Pinpoint the cell where the given text exists, returning its (x, y) midpoint coordinate. 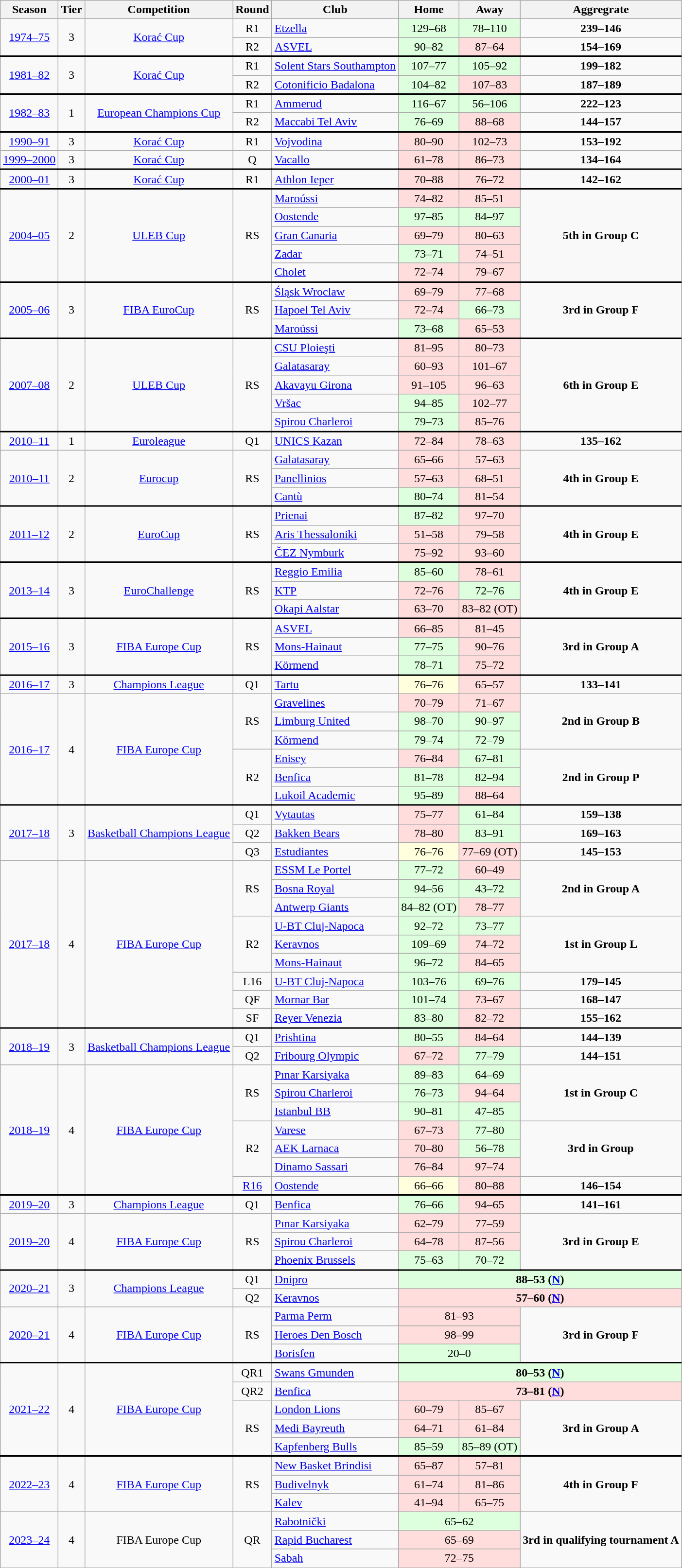
80–73 (490, 348)
67–72 (429, 1056)
78–61 (490, 572)
56–106 (490, 103)
AEK Larnaca (335, 1149)
Varese (335, 1130)
70–88 (429, 179)
R16 (252, 1186)
85–51 (490, 198)
43–72 (490, 889)
2013–14 (29, 591)
2004–05 (29, 235)
3rd in Group (601, 1149)
Hapoel Tel Aviv (335, 310)
Swans Gmunden (335, 1373)
Estudiantes (335, 852)
135–162 (601, 440)
102–77 (490, 403)
Eurocup (158, 478)
169–163 (601, 833)
77–72 (429, 870)
Competition (158, 10)
90–81 (429, 1111)
80–88 (490, 1186)
Reggio Emilia (335, 572)
83–82 (OT) (490, 610)
Gravelines (335, 703)
98–70 (429, 721)
Istanbul BB (335, 1111)
66–85 (429, 628)
66–73 (490, 310)
64–69 (490, 1074)
SF (252, 1019)
56–78 (490, 1149)
94–65 (490, 1204)
187–189 (601, 85)
87–56 (490, 1241)
80–63 (490, 235)
74–51 (490, 254)
41–94 (429, 1503)
67–73 (429, 1130)
91–105 (429, 384)
77–68 (490, 292)
199–182 (601, 66)
2nd in Group A (601, 889)
75–63 (429, 1260)
Aris Thessaloniki (335, 534)
New Basket Brindisi (335, 1466)
79–73 (429, 422)
76–69 (429, 122)
84–97 (490, 217)
76–73 (429, 1093)
65–87 (429, 1466)
Tier (72, 10)
97–74 (490, 1167)
Sabah (335, 1558)
ESSM Le Portel (335, 870)
67–81 (490, 758)
Prienai (335, 515)
Rabotnički (335, 1521)
79–67 (490, 272)
82–72 (490, 1019)
179–145 (601, 981)
75–77 (429, 815)
Vojvodina (335, 141)
80–53 (N) (541, 1373)
72–75 (459, 1558)
80–55 (429, 1037)
Lukoil Academic (335, 795)
QR1 (252, 1373)
51–58 (429, 534)
Away (490, 10)
Solent Stars Southampton (335, 66)
153–192 (601, 141)
47–85 (490, 1111)
European Champions Cup (158, 113)
2021–22 (29, 1410)
72–79 (490, 740)
88–53 (N) (541, 1279)
81–86 (490, 1484)
Season (29, 10)
QF (252, 1000)
81–78 (429, 777)
94–56 (429, 889)
2000–01 (29, 179)
Cholet (335, 272)
77–79 (490, 1056)
85–59 (429, 1446)
104–82 (429, 85)
81–95 (429, 348)
159–138 (601, 815)
222–123 (601, 103)
Parma Perm (335, 1316)
5th in Group C (601, 235)
2005–06 (29, 310)
Rapid Bucharest (335, 1540)
61–78 (429, 160)
92–72 (429, 925)
Home (429, 10)
84–64 (490, 1037)
70–80 (429, 1149)
Q (252, 160)
L16 (252, 981)
75–92 (429, 553)
57–81 (490, 1466)
2022–23 (29, 1484)
2011–12 (29, 534)
57–60 (N) (541, 1298)
96–63 (490, 384)
65–75 (490, 1503)
London Lions (335, 1410)
84–65 (490, 962)
1974–75 (29, 38)
84–82 (OT) (429, 907)
73–67 (490, 1000)
Kapfenberg Bulls (335, 1446)
87–64 (490, 47)
75–72 (490, 665)
CSU Ploieşti (335, 348)
93–60 (490, 553)
20–0 (459, 1353)
Borisfen (335, 1353)
60–93 (429, 366)
78–77 (490, 907)
70–72 (490, 1260)
85–67 (490, 1410)
Panellinios (335, 478)
Vacallo (335, 160)
66–66 (429, 1186)
65–62 (459, 1521)
Ammerud (335, 103)
96–72 (429, 962)
79–58 (490, 534)
EuroCup (158, 534)
133–141 (601, 684)
73–81 (N) (541, 1391)
Gran Canaria (335, 235)
80–90 (429, 141)
134–164 (601, 160)
Bakken Bears (335, 833)
97–70 (490, 515)
1st in Group C (601, 1093)
3rd in qualifying tournament A (601, 1540)
Budivelnyk (335, 1484)
60–49 (490, 870)
65–57 (490, 684)
Aggregrate (601, 10)
60–79 (429, 1410)
74–82 (429, 198)
81–54 (490, 497)
77–75 (429, 646)
145–153 (601, 852)
73–77 (490, 925)
82–94 (490, 777)
81–93 (459, 1316)
85–76 (490, 422)
Athlon Ieper (335, 179)
2nd in Group B (601, 721)
168–147 (601, 1000)
1981–82 (29, 75)
63–70 (429, 610)
141–161 (601, 1204)
1st in Group L (601, 944)
94–64 (490, 1093)
Etzella (335, 28)
Vytautas (335, 815)
Bosna Royal (335, 889)
107–77 (429, 66)
4th in Group F (601, 1484)
105–92 (490, 66)
90–82 (429, 47)
Cantù (335, 497)
2023–24 (29, 1540)
Fribourg Olympic (335, 1056)
UNICS Kazan (335, 440)
3rd in Group E (601, 1241)
88–68 (490, 122)
97–85 (429, 217)
Maccabi Tel Aviv (335, 122)
155–162 (601, 1019)
83–80 (429, 1019)
Q3 (252, 852)
2007–08 (29, 385)
64–71 (429, 1428)
90–76 (490, 646)
1990–91 (29, 141)
Dnipro (335, 1279)
FIBA EuroCup (158, 310)
Okapi Aalstar (335, 610)
85–60 (429, 572)
81–45 (490, 628)
70–79 (429, 703)
QR2 (252, 1391)
101–67 (490, 366)
Club (335, 10)
76–72 (490, 179)
KTP (335, 591)
88–64 (490, 795)
2nd in Group P (601, 777)
6th in Group E (601, 385)
98–99 (459, 1335)
ČEZ Nymburk (335, 553)
89–83 (429, 1074)
72–84 (429, 440)
Limburg United (335, 721)
65–66 (429, 459)
90–97 (490, 721)
94–85 (429, 403)
144–139 (601, 1037)
85–89 (OT) (490, 1446)
83–91 (490, 833)
61–74 (429, 1484)
86–73 (490, 160)
116–67 (429, 103)
1999–2000 (29, 160)
103–76 (429, 981)
87–82 (429, 515)
146–154 (601, 1186)
239–146 (601, 28)
78–63 (490, 440)
102–73 (490, 141)
64–78 (429, 1241)
65–69 (459, 1540)
Zadar (335, 254)
QR (252, 1540)
Round (252, 10)
Cotonificio Badalona (335, 85)
Enisey (335, 758)
142–162 (601, 179)
78–71 (429, 665)
107–83 (490, 85)
Śląsk Wroclaw (335, 292)
Mornar Bar (335, 1000)
144–151 (601, 1056)
Phoenix Brussels (335, 1260)
2015–16 (29, 647)
65–53 (490, 329)
Kalev (335, 1503)
78–110 (490, 28)
77–59 (490, 1223)
74–72 (490, 944)
Euroleague (158, 440)
Vršac (335, 403)
Tartu (335, 684)
62–79 (429, 1223)
Prishtina (335, 1037)
Akavayu Girona (335, 384)
68–51 (490, 478)
144–157 (601, 122)
71–67 (490, 703)
Medi Bayreuth (335, 1428)
77–69 (OT) (490, 852)
78–80 (429, 833)
154–169 (601, 47)
79–74 (429, 740)
109–69 (429, 944)
EuroChallenge (158, 591)
1982–83 (29, 113)
Heroes Den Bosch (335, 1335)
73–71 (429, 254)
Dinamo Sassari (335, 1167)
Antwerp Giants (335, 907)
101–74 (429, 1000)
80–74 (429, 497)
69–76 (490, 981)
76–66 (429, 1204)
Reyer Venezia (335, 1019)
77–80 (490, 1130)
95–89 (429, 795)
129–68 (429, 28)
73–68 (429, 329)
